For the text-containing cell, return its midpoint in [x, y] coordinate format. 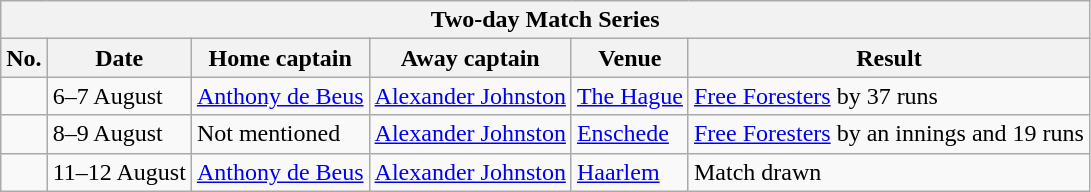
Enschede [630, 134]
6–7 August [119, 96]
Not mentioned [280, 134]
No. [24, 58]
11–12 August [119, 172]
Date [119, 58]
Free Foresters by an innings and 19 runs [888, 134]
Home captain [280, 58]
Free Foresters by 37 runs [888, 96]
Haarlem [630, 172]
Two-day Match Series [546, 20]
Result [888, 58]
Venue [630, 58]
Match drawn [888, 172]
Away captain [470, 58]
The Hague [630, 96]
8–9 August [119, 134]
